Detect which cell encompasses the target text, then output its [X, Y] center coordinate. 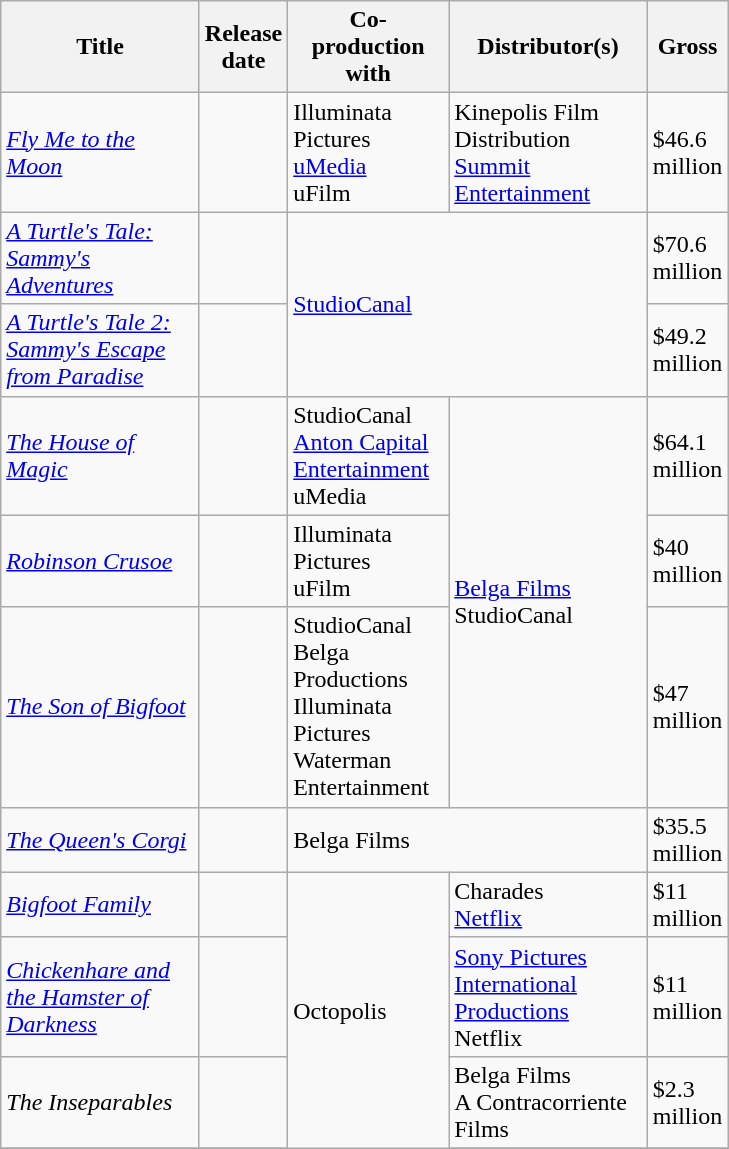
The Queen's Corgi [100, 840]
CharadesNetflix [548, 904]
StudioCanalBelga ProductionsIlluminata PicturesWaterman Entertainment [368, 707]
$47 million [687, 707]
$2.3 million [687, 1102]
StudioCanalAnton Capital EntertainmentuMedia [368, 456]
Release date [243, 47]
$35.5 million [687, 840]
Belga Films [468, 840]
Robinson Crusoe [100, 561]
Fly Me to the Moon [100, 152]
A Turtle's Tale 2: Sammy's Escape from Paradise [100, 350]
Belga FilmsA Contracorriente Films [548, 1102]
Illuminata PicturesuFilm [368, 561]
The Son of Bigfoot [100, 707]
$40 million [687, 561]
Distributor(s) [548, 47]
$64.1 million [687, 456]
The House of Magic [100, 456]
Illuminata PicturesuMediauFilm [368, 152]
Kinepolis Film DistributionSummit Entertainment [548, 152]
Chickenhare and the Hamster of Darkness [100, 996]
$49.2 million [687, 350]
Co-production with [368, 47]
StudioCanal [468, 304]
Title [100, 47]
Octopolis [368, 1010]
A Turtle's Tale: Sammy's Adventures [100, 258]
Bigfoot Family [100, 904]
The Inseparables [100, 1102]
$46.6 million [687, 152]
Belga FilmsStudioCanal [548, 602]
$70.6 million [687, 258]
Gross [687, 47]
Sony Pictures International ProductionsNetflix [548, 996]
